Pinpoint the cell where the given text exists, returning its (x, y) midpoint coordinate. 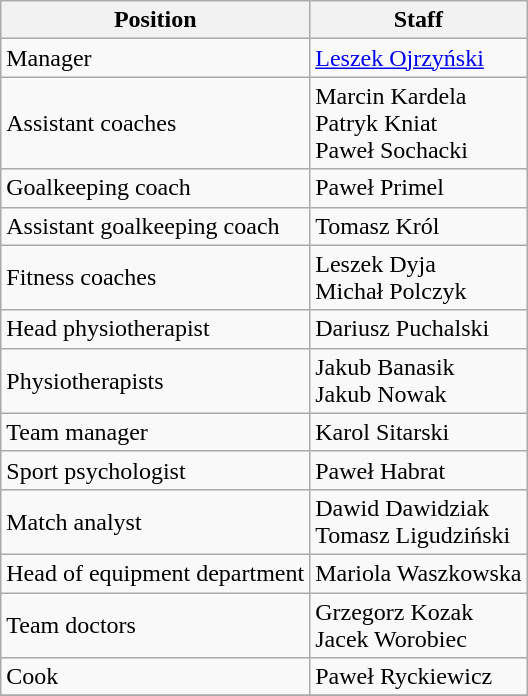
Jakub Banasik Jakub Nowak (418, 380)
Paweł Primel (418, 188)
Paweł Ryckiewicz (418, 677)
Physiotherapists (156, 380)
Assistant coaches (156, 123)
Head physiotherapist (156, 329)
Head of equipment department (156, 573)
Team doctors (156, 624)
Goalkeeping coach (156, 188)
Match analyst (156, 522)
Mariola Waszkowska (418, 573)
Tomasz Król (418, 226)
Dawid Dawidziak Tomasz Ligudziński (418, 522)
Dariusz Puchalski (418, 329)
Cook (156, 677)
Sport psychologist (156, 470)
Manager (156, 58)
Team manager (156, 432)
Leszek Ojrzyński (418, 58)
Assistant goalkeeping coach (156, 226)
Karol Sitarski (418, 432)
Grzegorz Kozak Jacek Worobiec (418, 624)
Staff (418, 20)
Position (156, 20)
Fitness coaches (156, 278)
Paweł Habrat (418, 470)
Leszek Dyja Michał Polczyk (418, 278)
Marcin Kardela Patryk Kniat Paweł Sochacki (418, 123)
